Locate the cell with the specified text and output its (X, Y) center coordinate. 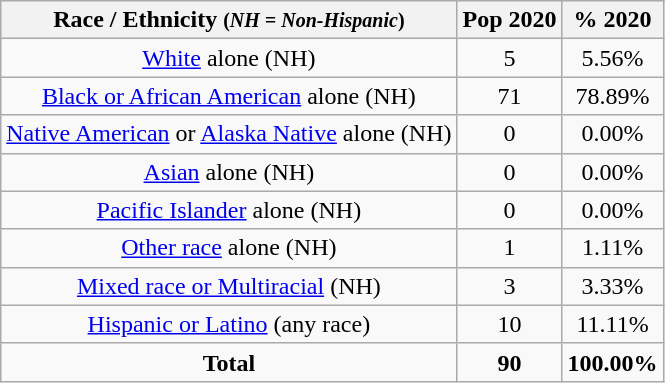
White alone (NH) (229, 58)
Native American or Alaska Native alone (NH) (229, 134)
10 (510, 324)
Hispanic or Latino (any race) (229, 324)
Race / Ethnicity (NH = Non-Hispanic) (229, 20)
Other race alone (NH) (229, 248)
1.11% (612, 248)
5 (510, 58)
Mixed race or Multiracial (NH) (229, 286)
Pop 2020 (510, 20)
Asian alone (NH) (229, 172)
3 (510, 286)
Total (229, 362)
Pacific Islander alone (NH) (229, 210)
11.11% (612, 324)
90 (510, 362)
1 (510, 248)
5.56% (612, 58)
% 2020 (612, 20)
100.00% (612, 362)
Black or African American alone (NH) (229, 96)
71 (510, 96)
3.33% (612, 286)
78.89% (612, 96)
